Extract the (X, Y) coordinate from the center of the cell holding the provided text.  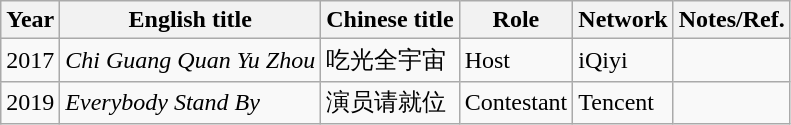
Contestant (516, 102)
Everybody Stand By (190, 102)
Role (516, 20)
2017 (30, 60)
吃光全宇宙 (390, 60)
Notes/Ref. (732, 20)
iQiyi (623, 60)
English title (190, 20)
2019 (30, 102)
Tencent (623, 102)
Chinese title (390, 20)
Chi Guang Quan Yu Zhou (190, 60)
演员请就位 (390, 102)
Host (516, 60)
Year (30, 20)
Network (623, 20)
